Find where the given text appears and provide that cell's center as (x, y) coordinate. 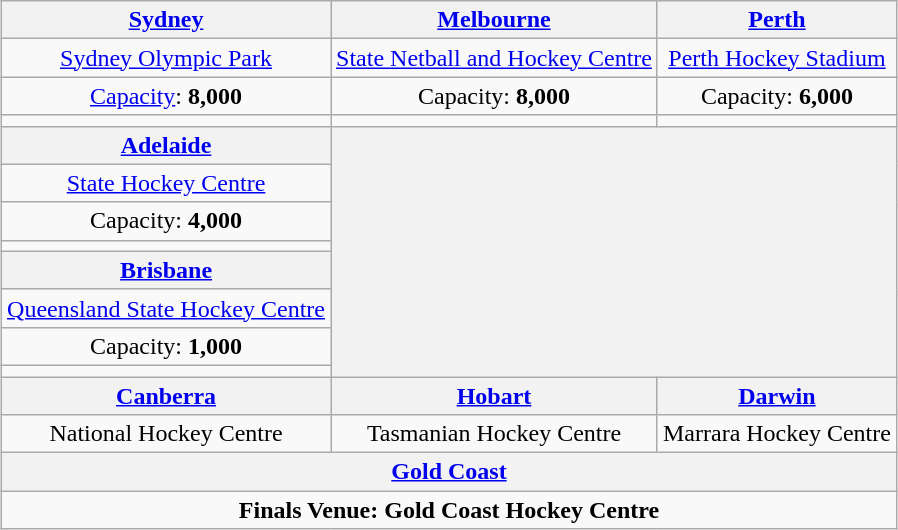
Darwin (776, 395)
Capacity: 6,000 (776, 96)
Queensland State Hockey Centre (166, 308)
State Netball and Hockey Centre (494, 58)
State Hockey Centre (166, 183)
Capacity: 4,000 (166, 221)
Canberra (166, 395)
Marrara Hockey Centre (776, 434)
Sydney (166, 20)
Gold Coast (450, 472)
Hobart (494, 395)
Melbourne (494, 20)
Tasmanian Hockey Centre (494, 434)
Sydney Olympic Park (166, 58)
Finals Venue: Gold Coast Hockey Centre (450, 510)
Adelaide (166, 145)
Perth (776, 20)
Perth Hockey Stadium (776, 58)
Capacity: 1,000 (166, 346)
National Hockey Centre (166, 434)
Brisbane (166, 270)
